From the cell containing the given text, extract its center point as (x, y) coordinate. 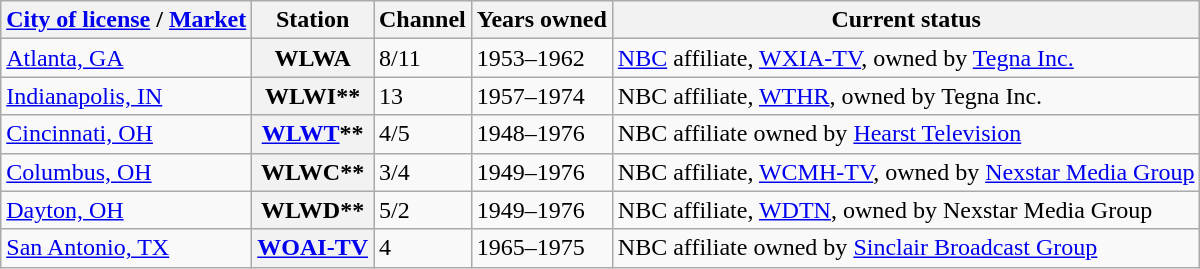
WLWI** (313, 96)
WLWC** (313, 172)
1957–1974 (542, 96)
13 (423, 96)
WLWT** (313, 134)
Station (313, 20)
NBC affiliate, WXIA-TV, owned by Tegna Inc. (906, 58)
NBC affiliate owned by Sinclair Broadcast Group (906, 248)
Cincinnati, OH (126, 134)
5/2 (423, 210)
San Antonio, TX (126, 248)
NBC affiliate, WCMH-TV, owned by Nexstar Media Group (906, 172)
Columbus, OH (126, 172)
WOAI-TV (313, 248)
Dayton, OH (126, 210)
8/11 (423, 58)
Current status (906, 20)
NBC affiliate, WTHR, owned by Tegna Inc. (906, 96)
Indianapolis, IN (126, 96)
NBC affiliate, WDTN, owned by Nexstar Media Group (906, 210)
1948–1976 (542, 134)
Channel (423, 20)
1965–1975 (542, 248)
4 (423, 248)
WLWD** (313, 210)
WLWA (313, 58)
Years owned (542, 20)
City of license / Market (126, 20)
1953–1962 (542, 58)
NBC affiliate owned by Hearst Television (906, 134)
Atlanta, GA (126, 58)
3/4 (423, 172)
4/5 (423, 134)
